Identify which cell holds the provided text, then report its [x, y] central coordinate. 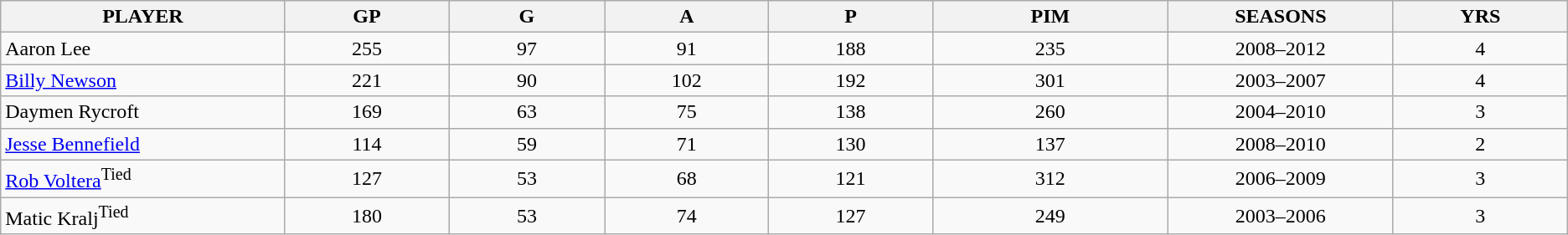
63 [527, 112]
71 [687, 144]
Aaron Lee [142, 49]
2008–2010 [1280, 144]
114 [367, 144]
74 [687, 216]
91 [687, 49]
180 [367, 216]
312 [1050, 179]
2003–2006 [1280, 216]
192 [851, 80]
Jesse Bennefield [142, 144]
301 [1050, 80]
169 [367, 112]
130 [851, 144]
2 [1480, 144]
PIM [1050, 17]
188 [851, 49]
137 [1050, 144]
75 [687, 112]
255 [367, 49]
G [527, 17]
PLAYER [142, 17]
SEASONS [1280, 17]
90 [527, 80]
P [851, 17]
68 [687, 179]
2003–2007 [1280, 80]
2006–2009 [1280, 179]
59 [527, 144]
GP [367, 17]
2004–2010 [1280, 112]
Daymen Rycroft [142, 112]
Rob VolteraTied [142, 179]
Billy Newson [142, 80]
138 [851, 112]
A [687, 17]
Matic KraljTied [142, 216]
260 [1050, 112]
2008–2012 [1280, 49]
235 [1050, 49]
102 [687, 80]
97 [527, 49]
249 [1050, 216]
YRS [1480, 17]
121 [851, 179]
221 [367, 80]
